Capture the cell that displays the provided text and extract its (X, Y) central coordinate. 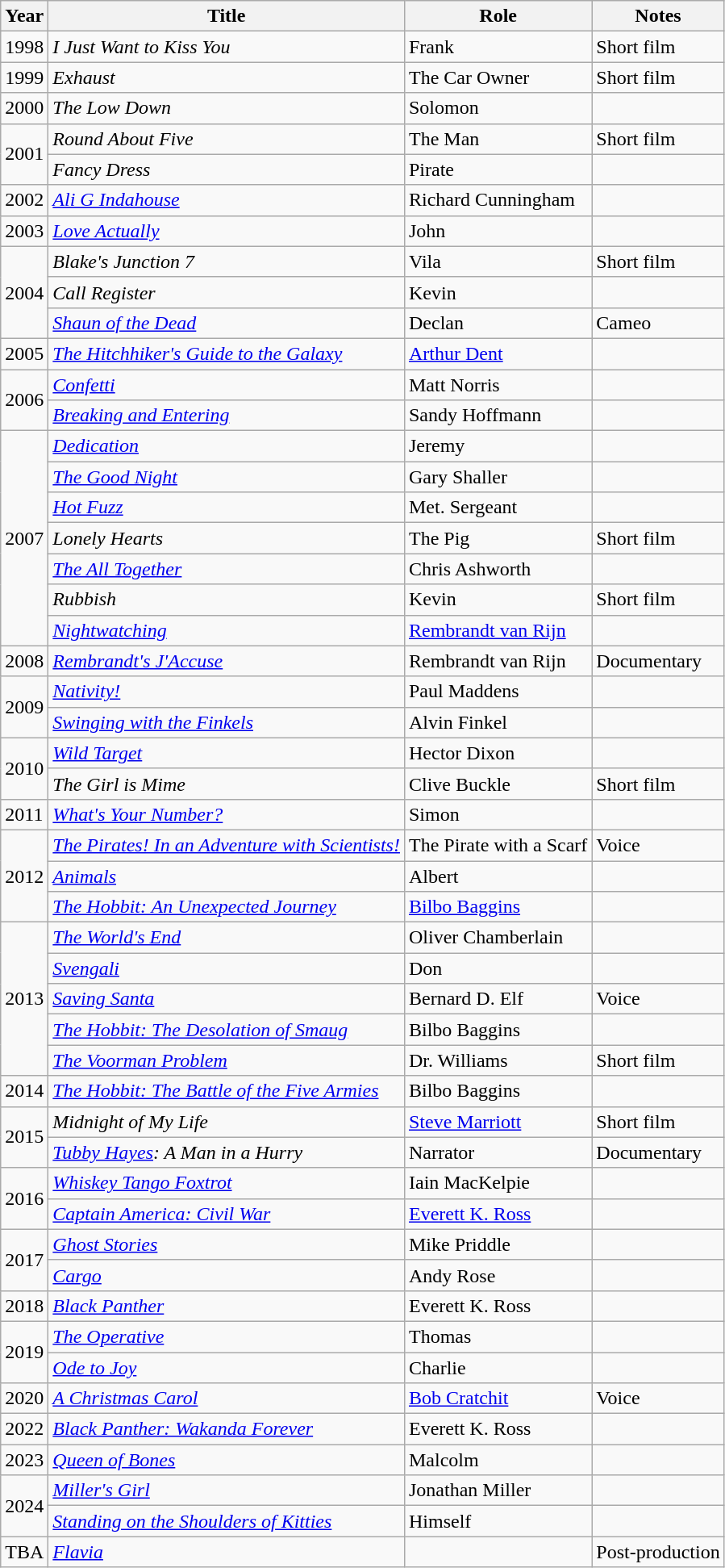
Simon (498, 814)
Bob Cratchit (498, 1399)
2003 (24, 231)
Cameo (658, 323)
The All Together (227, 569)
Flavia (227, 1552)
Met. Sergeant (498, 508)
Himself (498, 1521)
Rubbish (227, 600)
The Voorman Problem (227, 1060)
Andy Rose (498, 1275)
2008 (24, 661)
2014 (24, 1091)
Alvin Finkel (498, 722)
Fancy Dress (227, 169)
Oliver Chamberlain (498, 938)
Steve Marriott (498, 1122)
The World's End (227, 938)
John (498, 231)
2012 (24, 876)
Midnight of My Life (227, 1122)
Title (227, 16)
The Hobbit: An Unexpected Journey (227, 907)
2017 (24, 1260)
The Car Owner (498, 77)
Animals (227, 876)
Ghost Stories (227, 1244)
Blake's Junction 7 (227, 261)
The Man (498, 139)
2010 (24, 768)
Frank (498, 47)
Gary Shaller (498, 477)
Nightwatching (227, 630)
2005 (24, 353)
Shaun of the Dead (227, 323)
Rembrandt's J'Accuse (227, 661)
Narrator (498, 1152)
Pirate (498, 169)
2007 (24, 538)
2023 (24, 1460)
Swinging with the Finkels (227, 722)
2001 (24, 154)
Notes (658, 16)
2015 (24, 1137)
Don (498, 968)
2016 (24, 1198)
The Operative (227, 1336)
Ali G Indahouse (227, 200)
Thomas (498, 1336)
2006 (24, 400)
Exhaust (227, 77)
The Pig (498, 538)
Mike Priddle (498, 1244)
Round About Five (227, 139)
The Good Night (227, 477)
Matt Norris (498, 385)
2024 (24, 1506)
Love Actually (227, 231)
Svengali (227, 968)
The Low Down (227, 108)
Richard Cunningham (498, 200)
Saving Santa (227, 999)
Hector Dixon (498, 753)
Confetti (227, 385)
Post-production (658, 1552)
Chris Ashworth (498, 569)
Malcolm (498, 1460)
2004 (24, 292)
The Pirate with a Scarf (498, 845)
Dedication (227, 446)
TBA (24, 1552)
Black Panther: Wakanda Forever (227, 1429)
2009 (24, 707)
A Christmas Carol (227, 1399)
Jonathan Miller (498, 1491)
Breaking and Entering (227, 416)
2000 (24, 108)
Clive Buckle (498, 784)
The Hobbit: The Desolation of Smaug (227, 1030)
Tubby Hayes: A Man in a Hurry (227, 1152)
Hot Fuzz (227, 508)
1998 (24, 47)
Sandy Hoffmann (498, 416)
Year (24, 16)
2011 (24, 814)
Queen of Bones (227, 1460)
Captain America: Civil War (227, 1214)
Bernard D. Elf (498, 999)
Miller's Girl (227, 1491)
Arthur Dent (498, 353)
Declan (498, 323)
The Hitchhiker's Guide to the Galaxy (227, 353)
Iain MacKelpie (498, 1183)
2022 (24, 1429)
Vila (498, 261)
The Hobbit: The Battle of the Five Armies (227, 1091)
Wild Target (227, 753)
I Just Want to Kiss You (227, 47)
1999 (24, 77)
2013 (24, 999)
Black Panther (227, 1306)
The Girl is Mime (227, 784)
Whiskey Tango Foxtrot (227, 1183)
2020 (24, 1399)
Ode to Joy (227, 1368)
What's Your Number? (227, 814)
Lonely Hearts (227, 538)
Standing on the Shoulders of Kitties (227, 1521)
Solomon (498, 108)
Jeremy (498, 446)
Call Register (227, 292)
Albert (498, 876)
Cargo (227, 1275)
2019 (24, 1352)
Dr. Williams (498, 1060)
2018 (24, 1306)
Nativity! (227, 692)
Paul Maddens (498, 692)
Role (498, 16)
Charlie (498, 1368)
2002 (24, 200)
The Pirates! In an Adventure with Scientists! (227, 845)
